Determine the (X, Y) coordinate at the center of the cell enclosing the given text.  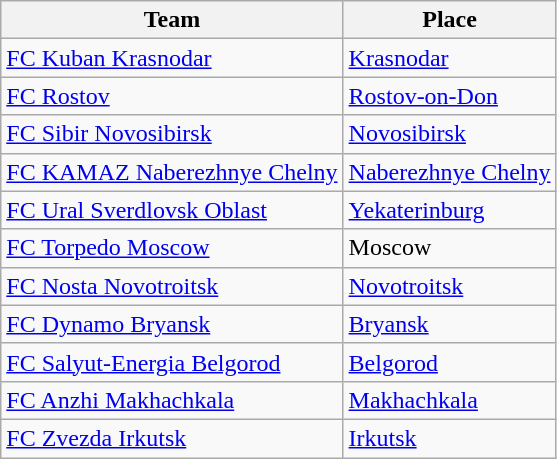
FC Zvezda Irkutsk (172, 438)
Team (172, 20)
FC Dynamo Bryansk (172, 324)
Krasnodar (450, 58)
FC Rostov (172, 96)
Moscow (450, 248)
Place (450, 20)
FC Kuban Krasnodar (172, 58)
FC Nosta Novotroitsk (172, 286)
FC Sibir Novosibirsk (172, 134)
Irkutsk (450, 438)
FC KAMAZ Naberezhnye Chelny (172, 172)
Naberezhnye Chelny (450, 172)
Makhachkala (450, 400)
Novosibirsk (450, 134)
FC Salyut-Energia Belgorod (172, 362)
Yekaterinburg (450, 210)
Novotroitsk (450, 286)
Belgorod (450, 362)
FC Torpedo Moscow (172, 248)
Bryansk (450, 324)
FC Anzhi Makhachkala (172, 400)
Rostov-on-Don (450, 96)
FC Ural Sverdlovsk Oblast (172, 210)
